Output the [x, y] coordinate of the center of the cell containing the given text.  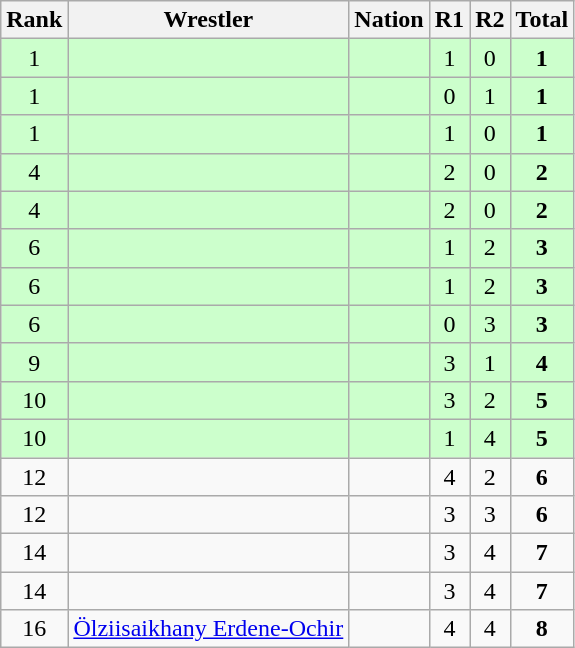
Total [542, 20]
16 [34, 629]
Ölziisaikhany Erdene-Ochir [208, 629]
Nation [389, 20]
Wrestler [208, 20]
9 [34, 362]
8 [542, 629]
R2 [490, 20]
Rank [34, 20]
R1 [449, 20]
